Find where the given text appears and provide that cell's center as (x, y) coordinate. 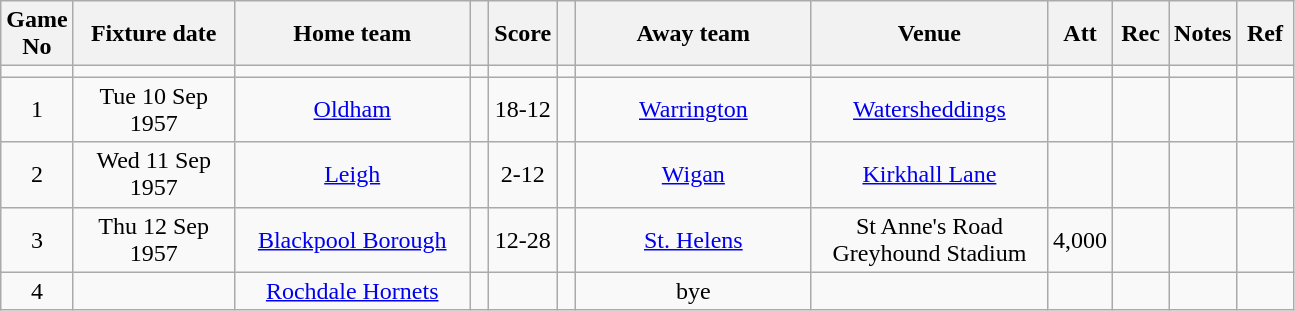
Oldham (352, 110)
4,000 (1080, 240)
Game No (37, 34)
Leigh (352, 174)
Tue 10 Sep 1957 (154, 110)
Score (523, 34)
Fixture date (154, 34)
Blackpool Borough (352, 240)
Ref (1265, 34)
Watersheddings (929, 110)
Warrington (693, 110)
Thu 12 Sep 1957 (154, 240)
18-12 (523, 110)
St. Helens (693, 240)
2 (37, 174)
2-12 (523, 174)
4 (37, 291)
Wigan (693, 174)
Rochdale Hornets (352, 291)
3 (37, 240)
Venue (929, 34)
Rec (1141, 34)
Away team (693, 34)
bye (693, 291)
Notes (1203, 34)
Kirkhall Lane (929, 174)
12-28 (523, 240)
St Anne's Road Greyhound Stadium (929, 240)
Home team (352, 34)
Att (1080, 34)
Wed 11 Sep 1957 (154, 174)
1 (37, 110)
